Pinpoint the cell where the given text exists, returning its [x, y] midpoint coordinate. 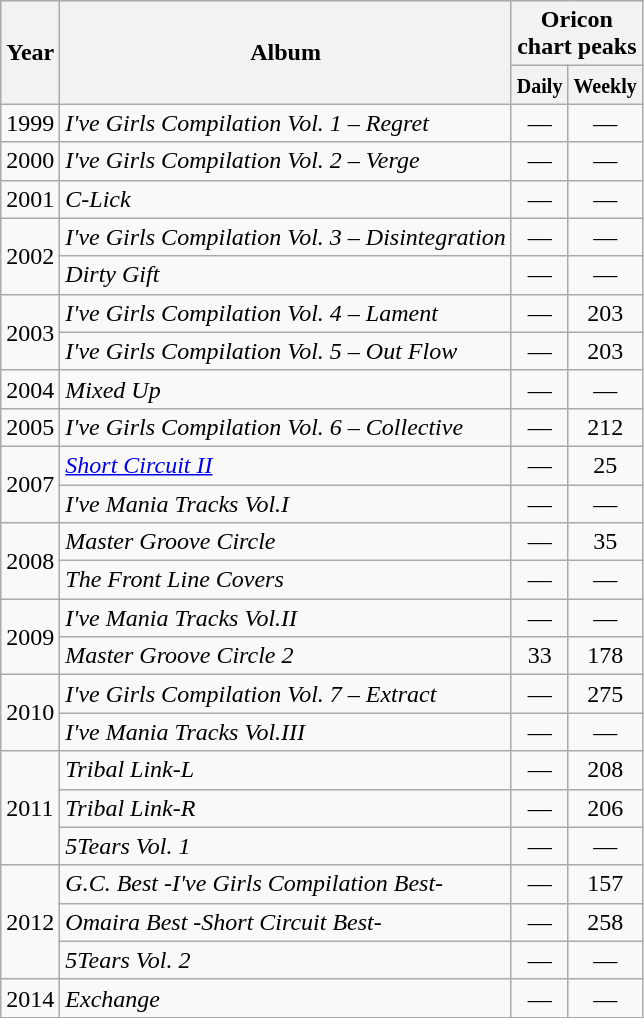
G.C. Best -I've Girls Compilation Best- [286, 884]
Master Groove Circle [286, 542]
C-Lick [286, 199]
2010 [30, 713]
212 [605, 427]
2009 [30, 637]
Oricon chart peaks [576, 34]
5Tears Vol. 2 [286, 960]
Mixed Up [286, 389]
2000 [30, 161]
5Tears Vol. 1 [286, 846]
Dirty Gift [286, 275]
I've Mania Tracks Vol.I [286, 503]
Tribal Link-R [286, 808]
206 [605, 808]
35 [605, 542]
Omaira Best -Short Circuit Best- [286, 922]
Year [30, 52]
2007 [30, 484]
Exchange [286, 998]
Master Groove Circle 2 [286, 656]
I've Mania Tracks Vol.II [286, 618]
Weekly [605, 85]
Daily [540, 85]
2003 [30, 332]
2004 [30, 389]
Album [286, 52]
2012 [30, 922]
2002 [30, 256]
2008 [30, 561]
178 [605, 656]
Tribal Link-L [286, 770]
I've Girls Compilation Vol. 2 – Verge [286, 161]
275 [605, 694]
157 [605, 884]
33 [540, 656]
I've Mania Tracks Vol.III [286, 732]
2011 [30, 808]
I've Girls Compilation Vol. 4 – Lament [286, 313]
2005 [30, 427]
I've Girls Compilation Vol. 5 – Out Flow [286, 351]
1999 [30, 123]
208 [605, 770]
25 [605, 465]
2001 [30, 199]
I've Girls Compilation Vol. 3 – Disintegration [286, 237]
I've Girls Compilation Vol. 1 – Regret [286, 123]
The Front Line Covers [286, 580]
I've Girls Compilation Vol. 7 – Extract [286, 694]
258 [605, 922]
I've Girls Compilation Vol. 6 – Collective [286, 427]
2014 [30, 998]
Short Circuit II [286, 465]
